Detect which cell encompasses the target text, then output its [x, y] center coordinate. 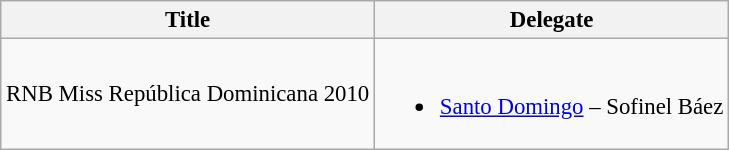
Delegate [552, 20]
Title [188, 20]
Santo Domingo – Sofinel Báez [552, 94]
RNB Miss República Dominicana 2010 [188, 94]
